Pinpoint the cell where the given text exists, returning its (X, Y) midpoint coordinate. 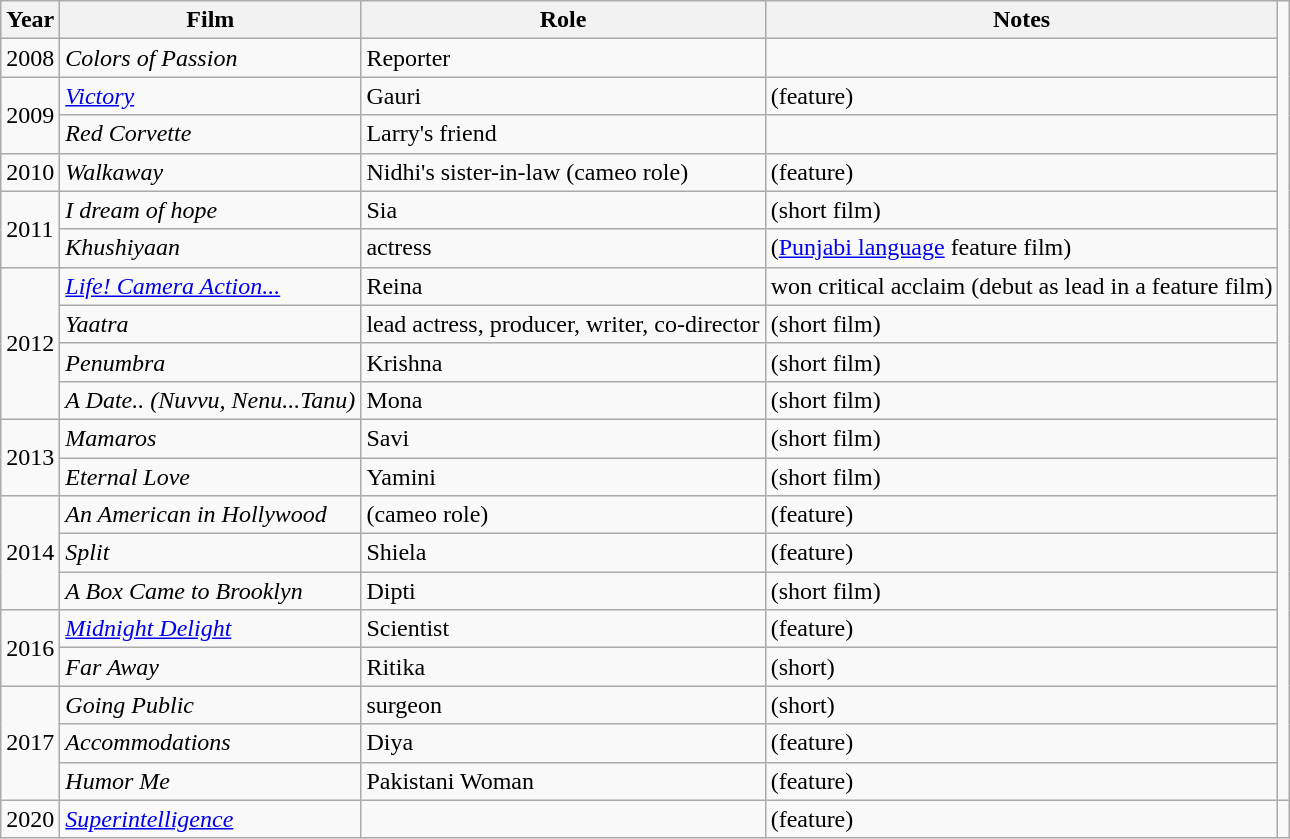
Life! Camera Action... (210, 286)
2017 (30, 743)
Gauri (563, 96)
actress (563, 248)
A Date.. (Nuvvu, Nenu...Tanu) (210, 400)
Accommodations (210, 743)
Scientist (563, 629)
Pakistani Woman (563, 781)
Mamaros (210, 438)
Shiela (563, 553)
2014 (30, 553)
Superintelligence (210, 819)
Reporter (563, 58)
A Box Came to Brooklyn (210, 591)
An American in Hollywood (210, 515)
Far Away (210, 667)
2016 (30, 648)
Reina (563, 286)
Diya (563, 743)
Khushiyaan (210, 248)
Film (210, 20)
Ritika (563, 667)
Walkaway (210, 172)
Red Corvette (210, 134)
Nidhi's sister-in-law (cameo role) (563, 172)
Victory (210, 96)
I dream of hope (210, 210)
Savi (563, 438)
Krishna (563, 362)
2009 (30, 115)
(cameo role) (563, 515)
Midnight Delight (210, 629)
Dipti (563, 591)
2011 (30, 229)
2010 (30, 172)
Colors of Passion (210, 58)
Going Public (210, 705)
2012 (30, 343)
won critical acclaim (debut as lead in a feature film) (1022, 286)
Yaatra (210, 324)
Humor Me (210, 781)
Yamini (563, 477)
2008 (30, 58)
Penumbra (210, 362)
2013 (30, 457)
Mona (563, 400)
2020 (30, 819)
Eternal Love (210, 477)
Role (563, 20)
Notes (1022, 20)
Split (210, 553)
(Punjabi language feature film) (1022, 248)
Larry's friend (563, 134)
Year (30, 20)
surgeon (563, 705)
lead actress, producer, writer, co-director (563, 324)
Sia (563, 210)
